Output the (X, Y) coordinate of the center of the cell containing the given text.  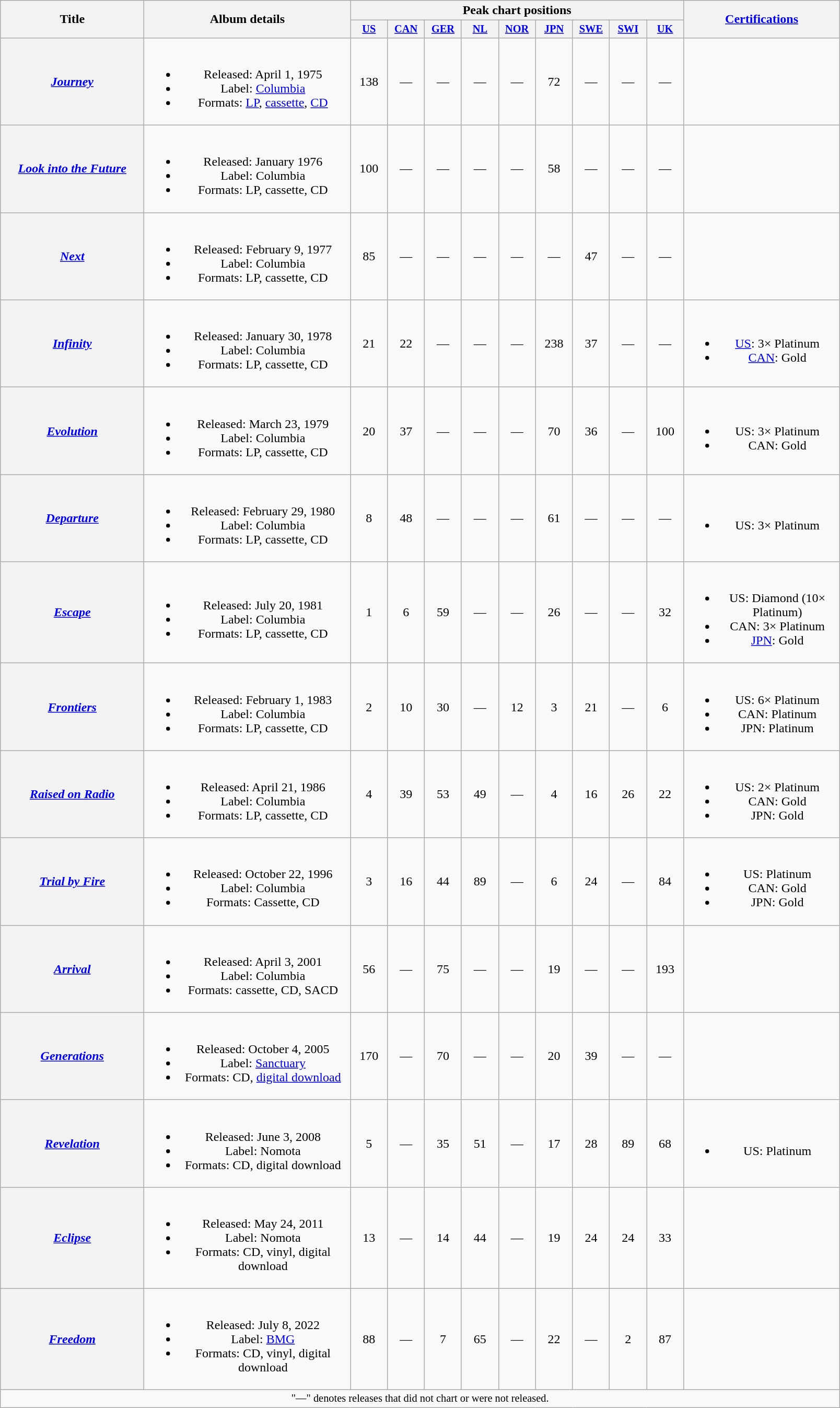
US: 2× PlatinumCAN: GoldJPN: Gold (762, 794)
32 (666, 613)
Released: February 1, 1983Label: ColumbiaFormats: LP, cassette, CD (248, 707)
13 (369, 1238)
Generations (72, 1056)
US: Platinum (762, 1144)
Released: April 1, 1975Label: ColumbiaFormats: LP, cassette, CD (248, 82)
87 (666, 1339)
138 (369, 82)
10 (406, 707)
Departure (72, 518)
NOR (517, 29)
Released: January 30, 1978Label: ColumbiaFormats: LP, cassette, CD (248, 344)
68 (666, 1144)
JPN (554, 29)
Raised on Radio (72, 794)
Album details (248, 19)
14 (443, 1238)
72 (554, 82)
17 (554, 1144)
CAN (406, 29)
Next (72, 256)
Escape (72, 613)
Released: July 8, 2022Label: BMGFormats: CD, vinyl, digital download (248, 1339)
12 (517, 707)
49 (480, 794)
48 (406, 518)
NL (480, 29)
"—" denotes releases that did not chart or were not released. (420, 1399)
Released: May 24, 2011Label: NomotaFormats: CD, vinyl, digital download (248, 1238)
65 (480, 1339)
Freedom (72, 1339)
SWI (628, 29)
Released: April 21, 1986Label: ColumbiaFormats: LP, cassette, CD (248, 794)
5 (369, 1144)
Certifications (762, 19)
Infinity (72, 344)
85 (369, 256)
US: 6× PlatinumCAN: PlatinumJPN: Platinum (762, 707)
56 (369, 969)
35 (443, 1144)
193 (666, 969)
170 (369, 1056)
Released: March 23, 1979Label: ColumbiaFormats: LP, cassette, CD (248, 431)
Look into the Future (72, 169)
US (369, 29)
8 (369, 518)
US: Diamond (10× Platinum)CAN: 3× PlatinumJPN: Gold (762, 613)
US: 3× Platinum (762, 518)
Frontiers (72, 707)
59 (443, 613)
53 (443, 794)
Released: July 20, 1981Label: ColumbiaFormats: LP, cassette, CD (248, 613)
30 (443, 707)
61 (554, 518)
Journey (72, 82)
Peak chart positions (517, 10)
75 (443, 969)
Eclipse (72, 1238)
7 (443, 1339)
47 (591, 256)
Released: April 3, 2001Label: ColumbiaFormats: cassette, CD, SACD (248, 969)
36 (591, 431)
1 (369, 613)
SWE (591, 29)
US: PlatinumCAN: GoldJPN: Gold (762, 881)
88 (369, 1339)
28 (591, 1144)
Released: June 3, 2008Label: NomotaFormats: CD, digital download (248, 1144)
Title (72, 19)
Evolution (72, 431)
Released: February 29, 1980Label: ColumbiaFormats: LP, cassette, CD (248, 518)
84 (666, 881)
Released: February 9, 1977Label: ColumbiaFormats: LP, cassette, CD (248, 256)
238 (554, 344)
Trial by Fire (72, 881)
58 (554, 169)
Released: October 4, 2005Label: SanctuaryFormats: CD, digital download (248, 1056)
Arrival (72, 969)
UK (666, 29)
Released: October 22, 1996Label: ColumbiaFormats: Cassette, CD (248, 881)
33 (666, 1238)
GER (443, 29)
Revelation (72, 1144)
51 (480, 1144)
Released: January 1976Label: ColumbiaFormats: LP, cassette, CD (248, 169)
